Determine the [x, y] coordinate at the center of the cell enclosing the given text.  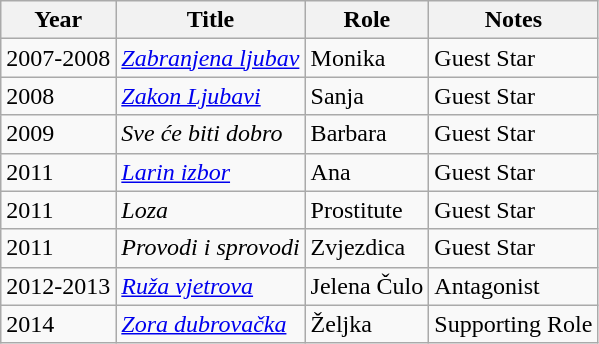
Sanja [367, 96]
Ana [367, 172]
Zabranjena ljubav [210, 58]
Zora dubrovačka [210, 324]
Prostitute [367, 210]
Željka [367, 324]
Title [210, 20]
2008 [58, 96]
2007-2008 [58, 58]
Jelena Čulo [367, 286]
Larin izbor [210, 172]
Supporting Role [514, 324]
Year [58, 20]
Loza [210, 210]
Barbara [367, 134]
Monika [367, 58]
Zvjezdica [367, 248]
Provodi i sprovodi [210, 248]
Role [367, 20]
2012-2013 [58, 286]
Ruža vjetrova [210, 286]
Sve će biti dobro [210, 134]
2009 [58, 134]
Antagonist [514, 286]
Zakon Ljubavi [210, 96]
2014 [58, 324]
Notes [514, 20]
